Capture the cell that displays the provided text and extract its [X, Y] central coordinate. 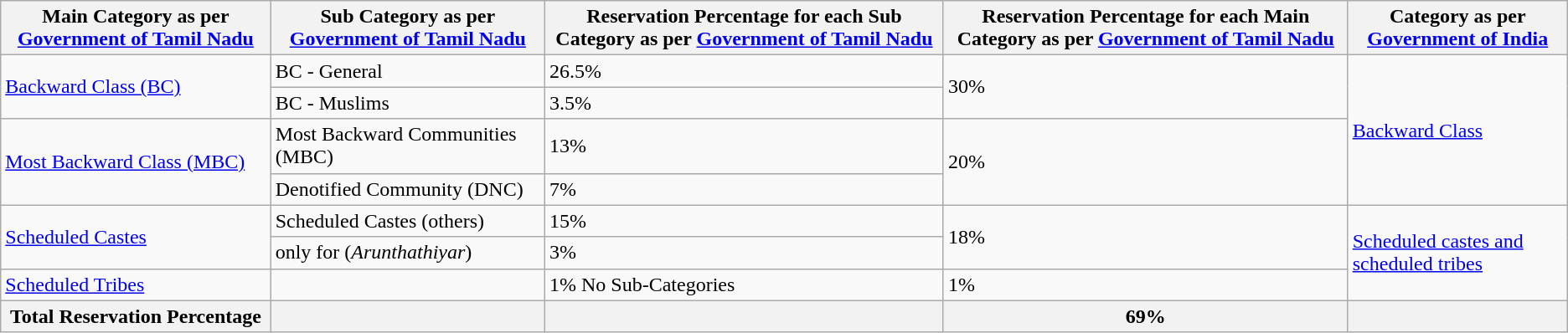
Reservation Percentage for each Main Category as per Government of Tamil Nadu [1146, 28]
30% [1146, 87]
Main Category as per Government of Tamil Nadu [136, 28]
Scheduled Tribes [136, 284]
Most Backward Class (MBC) [136, 162]
1% No Sub-Categories [744, 284]
7% [744, 189]
3% [744, 253]
Scheduled Castes (others) [407, 221]
13% [744, 146]
3.5% [744, 103]
Denotified Community (DNC) [407, 189]
Backward Class (BC) [136, 87]
1% [1146, 284]
69% [1146, 316]
20% [1146, 162]
BC - Muslims [407, 103]
15% [744, 221]
Sub Category as per Government of Tamil Nadu [407, 28]
Category as per Government of India [1457, 28]
Scheduled Castes [136, 237]
Scheduled castes and scheduled tribes [1457, 253]
26.5% [744, 71]
Backward Class [1457, 131]
only for (Arunthathiyar) [407, 253]
BC - General [407, 71]
Reservation Percentage for each Sub Category as per Government of Tamil Nadu [744, 28]
Total Reservation Percentage [136, 316]
18% [1146, 237]
Most Backward Communities (MBC) [407, 146]
